Return [X, Y] of the center of cell containing provided text 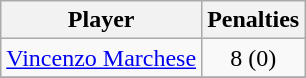
Penalties [254, 20]
8 (0) [254, 58]
Vincenzo Marchese [102, 58]
Player [102, 20]
